Search for the cell housing the specified text and yield its [X, Y] center coordinate. 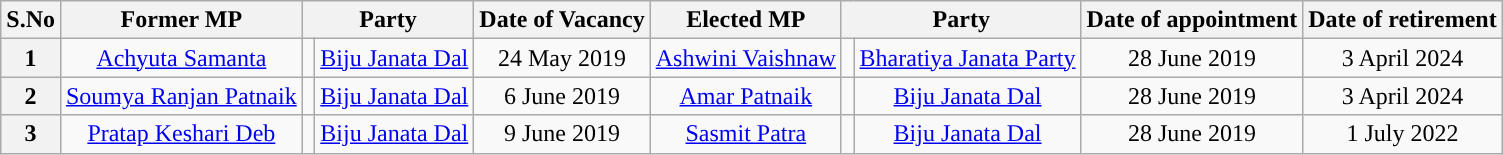
Date of appointment [1192, 20]
Elected MP [746, 20]
2 [31, 96]
Sasmit Patra [746, 134]
Date of retirement [1402, 20]
S.No [31, 20]
Date of Vacancy [562, 20]
24 May 2019 [562, 58]
1 [31, 58]
Bharatiya Janata Party [968, 58]
1 July 2022 [1402, 134]
Soumya Ranjan Patnaik [181, 96]
Achyuta Samanta [181, 58]
Ashwini Vaishnaw [746, 58]
Pratap Keshari Deb [181, 134]
9 June 2019 [562, 134]
Former MP [181, 20]
3 [31, 134]
6 June 2019 [562, 96]
Amar Patnaik [746, 96]
